Return the [X, Y] coordinate for the center point of the cell that contains the specified text.  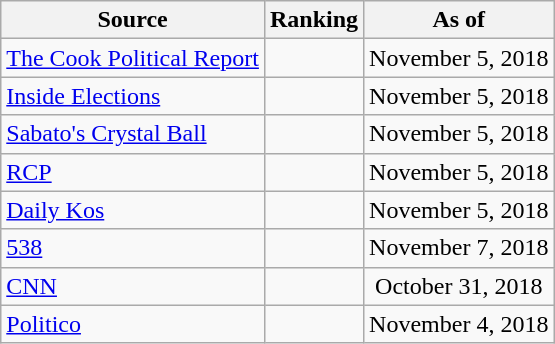
538 [133, 248]
CNN [133, 286]
October 31, 2018 [459, 286]
Source [133, 20]
November 4, 2018 [459, 324]
November 7, 2018 [459, 248]
RCP [133, 172]
Ranking [314, 20]
Daily Kos [133, 210]
Politico [133, 324]
As of [459, 20]
Inside Elections [133, 96]
The Cook Political Report [133, 58]
Sabato's Crystal Ball [133, 134]
